From the cell containing the given text, extract its center point as (x, y) coordinate. 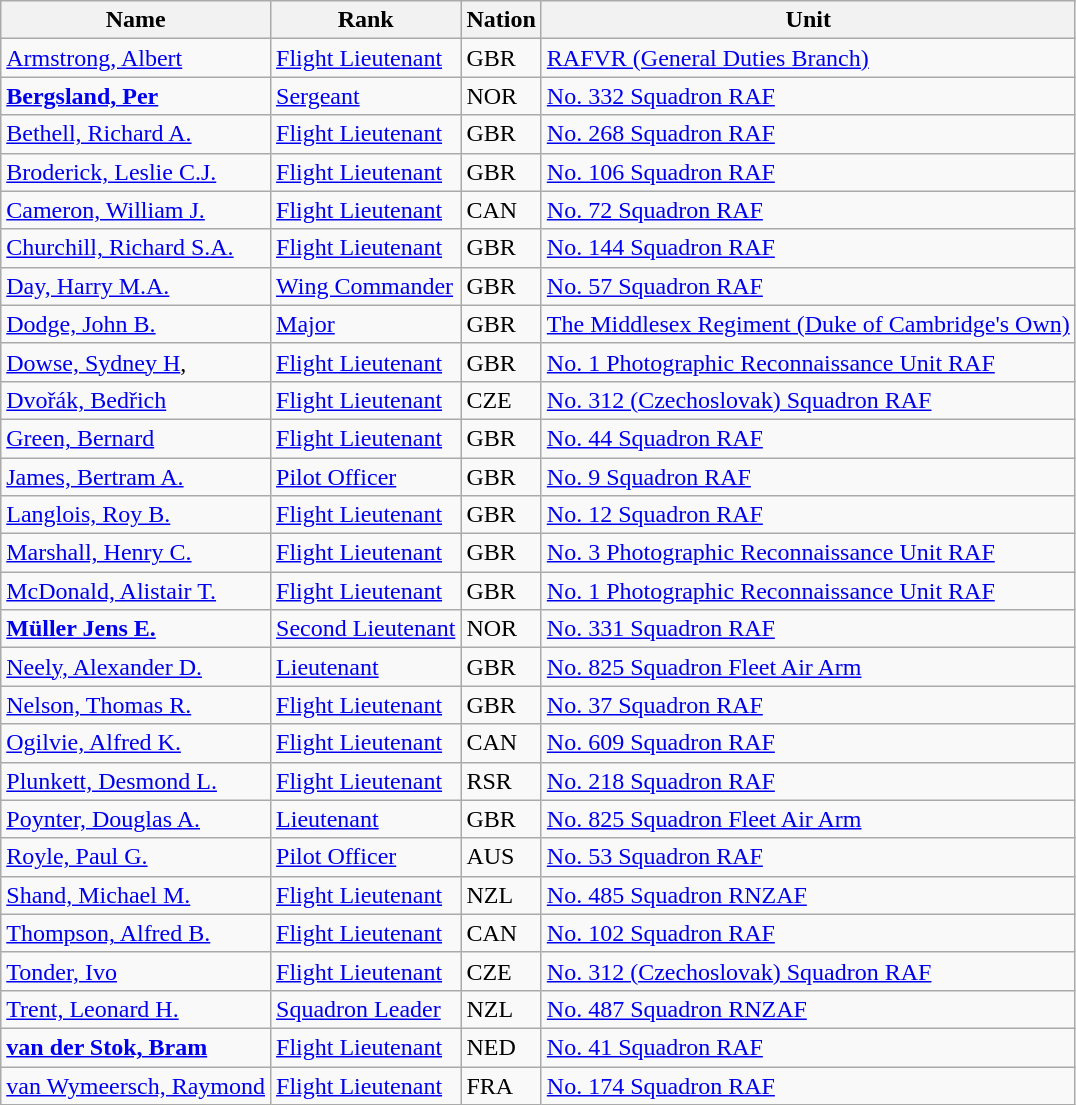
No. 44 Squadron RAF (808, 438)
No. 37 Squadron RAF (808, 705)
Wing Commander (366, 286)
Royle, Paul G. (136, 857)
RAFVR (General Duties Branch) (808, 58)
Plunkett, Desmond L. (136, 781)
Dowse, Sydney H, (136, 362)
Bethell, Richard A. (136, 134)
James, Bertram A. (136, 477)
Name (136, 20)
AUS (501, 857)
No. 487 Squadron RNZAF (808, 1009)
McDonald, Alistair T. (136, 591)
Dodge, John B. (136, 324)
Armstrong, Albert (136, 58)
Bergsland, Per (136, 96)
Langlois, Roy B. (136, 515)
Trent, Leonard H. (136, 1009)
No. 331 Squadron RAF (808, 629)
Tonder, Ivo (136, 971)
No. 268 Squadron RAF (808, 134)
No. 57 Squadron RAF (808, 286)
No. 609 Squadron RAF (808, 743)
FRA (501, 1085)
No. 106 Squadron RAF (808, 172)
No. 12 Squadron RAF (808, 515)
Shand, Michael M. (136, 895)
No. 9 Squadron RAF (808, 477)
No. 174 Squadron RAF (808, 1085)
No. 102 Squadron RAF (808, 933)
van der Stok, Bram (136, 1047)
Squadron Leader (366, 1009)
No. 332 Squadron RAF (808, 96)
Nelson, Thomas R. (136, 705)
No. 144 Squadron RAF (808, 248)
Dvořák, Bedřich (136, 400)
Unit (808, 20)
Poynter, Douglas A. (136, 819)
Nation (501, 20)
Sergeant (366, 96)
Broderick, Leslie C.J. (136, 172)
RSR (501, 781)
Ogilvie, Alfred K. (136, 743)
NED (501, 1047)
Marshall, Henry C. (136, 553)
No. 3 Photographic Reconnaissance Unit RAF (808, 553)
Churchill, Richard S.A. (136, 248)
Neely, Alexander D. (136, 667)
Thompson, Alfred B. (136, 933)
No. 72 Squadron RAF (808, 210)
No. 218 Squadron RAF (808, 781)
No. 41 Squadron RAF (808, 1047)
Day, Harry M.A. (136, 286)
Rank (366, 20)
Major (366, 324)
No. 53 Squadron RAF (808, 857)
Green, Bernard (136, 438)
The Middlesex Regiment (Duke of Cambridge's Own) (808, 324)
Müller Jens E. (136, 629)
van Wymeersch, Raymond (136, 1085)
Cameron, William J. (136, 210)
No. 485 Squadron RNZAF (808, 895)
Second Lieutenant (366, 629)
